From the cell containing the given text, extract its center point as (X, Y) coordinate. 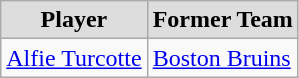
Former Team (222, 20)
Player (74, 20)
Alfie Turcotte (74, 58)
Boston Bruins (222, 58)
